Return the (X, Y) coordinate for the center point of the cell that contains the specified text.  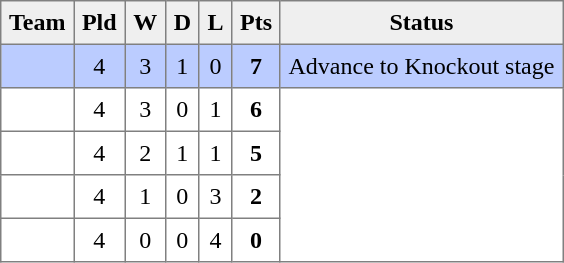
D (182, 23)
5 (256, 153)
Advance to Knockout stage (421, 66)
L (216, 23)
Status (421, 23)
Pld (100, 23)
W (145, 23)
Pts (256, 23)
Team (38, 23)
6 (256, 110)
7 (256, 66)
